Search for the cell housing the specified text and yield its (X, Y) center coordinate. 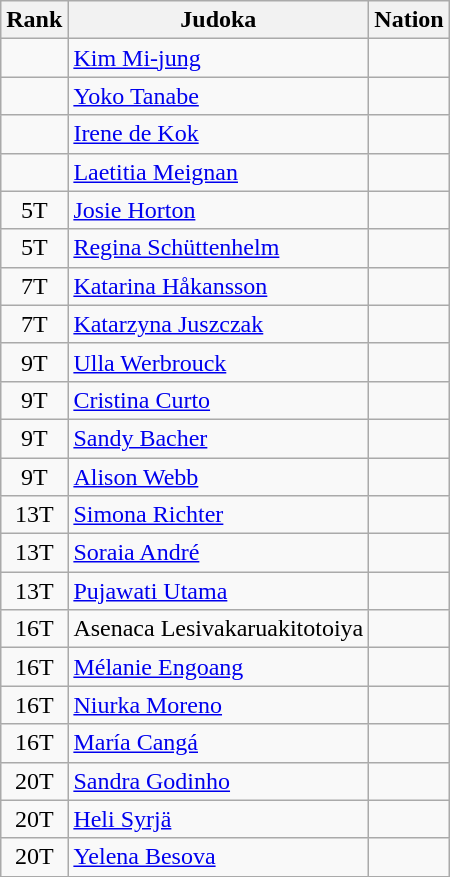
Soraia André (218, 553)
Niurka Moreno (218, 705)
Sandra Godinho (218, 781)
Ulla Werbrouck (218, 362)
María Cangá (218, 743)
Cristina Curto (218, 400)
Heli Syrjä (218, 819)
Kim Mi-jung (218, 58)
Rank (34, 20)
Irene de Kok (218, 134)
Katarina Håkansson (218, 286)
Asenaca Lesivakaruakitotoiya (218, 629)
Yoko Tanabe (218, 96)
Judoka (218, 20)
Nation (409, 20)
Mélanie Engoang (218, 667)
Yelena Besova (218, 857)
Pujawati Utama (218, 591)
Josie Horton (218, 210)
Simona Richter (218, 515)
Laetitia Meignan (218, 172)
Sandy Bacher (218, 438)
Alison Webb (218, 477)
Katarzyna Juszczak (218, 324)
Regina Schüttenhelm (218, 248)
